Locate the cell with the specified text and output its [X, Y] center coordinate. 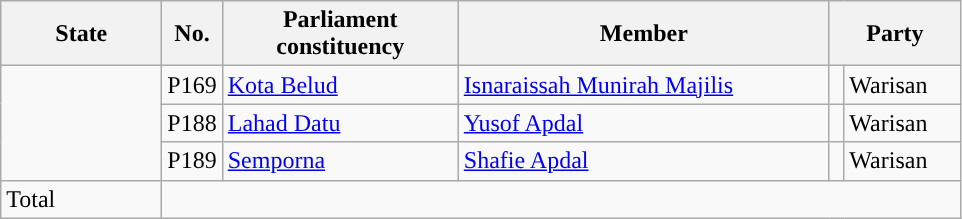
Lahad Datu [340, 123]
Member [644, 34]
Shafie Apdal [644, 161]
P188 [192, 123]
No. [192, 34]
Isnaraissah Munirah Majilis [644, 85]
Semporna [340, 161]
P169 [192, 85]
State [82, 34]
Yusof Apdal [644, 123]
Party [894, 34]
Kota Belud [340, 85]
Total [82, 199]
P189 [192, 161]
Parliament constituency [340, 34]
